Output the (X, Y) coordinate of the center of the cell containing the given text.  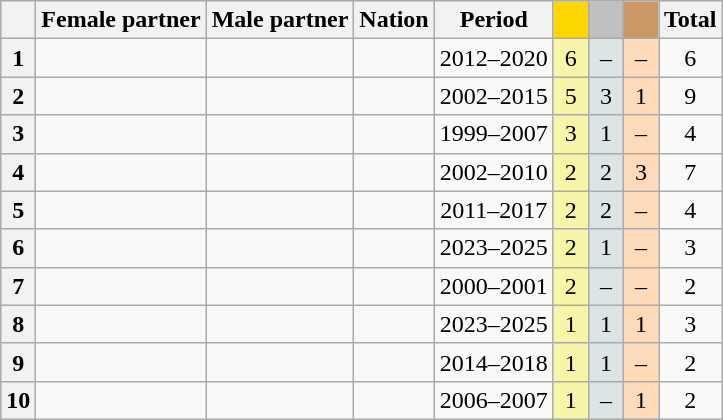
2014–2018 (494, 362)
Nation (394, 20)
Male partner (280, 20)
2012–2020 (494, 58)
8 (18, 324)
Period (494, 20)
Total (690, 20)
Female partner (121, 20)
2002–2010 (494, 172)
2006–2007 (494, 400)
2000–2001 (494, 286)
1999–2007 (494, 134)
10 (18, 400)
2011–2017 (494, 210)
2002–2015 (494, 96)
